Identify which cell holds the provided text, then report its (x, y) central coordinate. 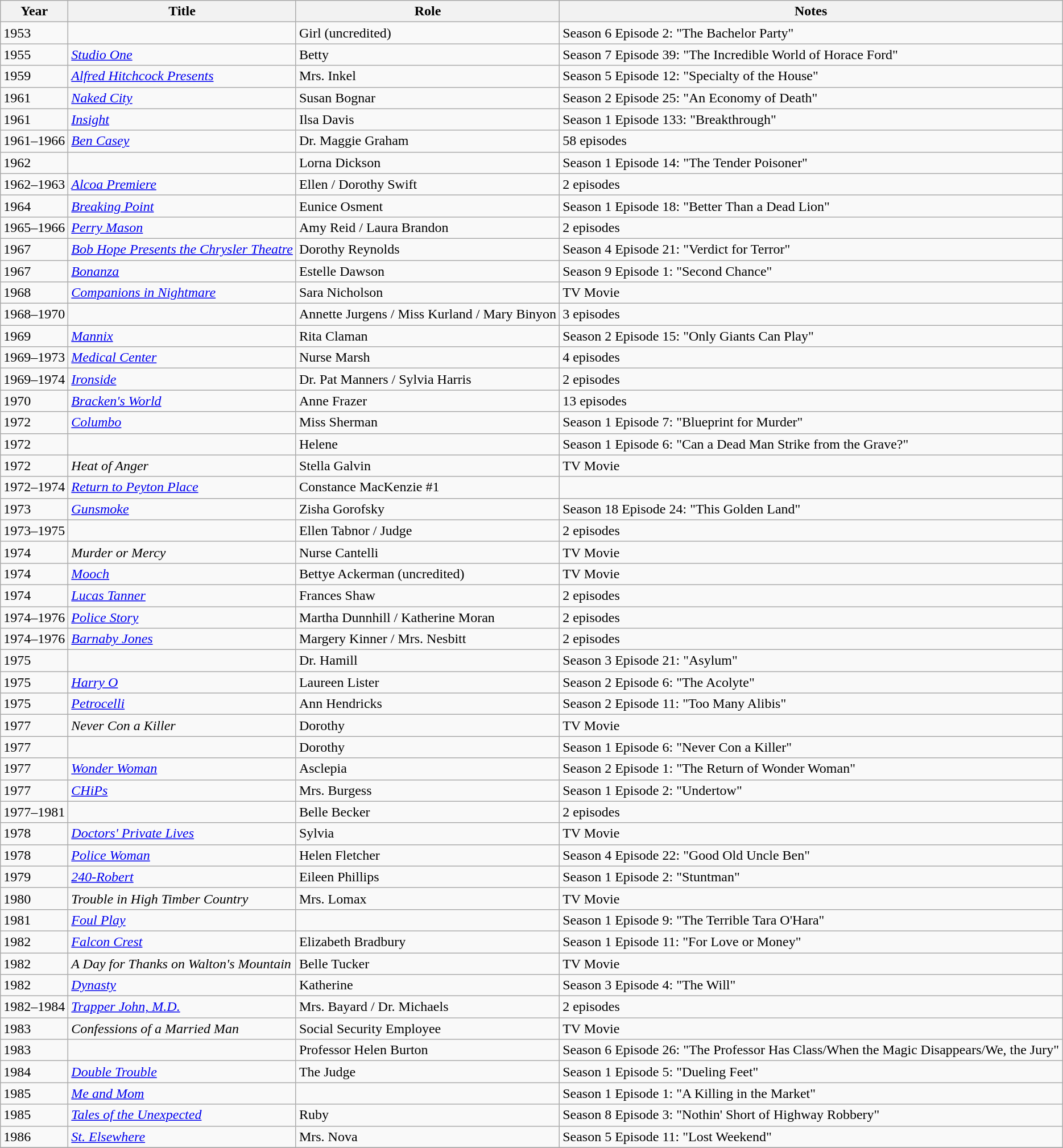
Ann Hendricks (428, 704)
Lorna Dickson (428, 163)
Perry Mason (182, 227)
1973 (34, 509)
Season 2 Episode 11: "Too Many Alibis" (811, 704)
Ben Casey (182, 141)
Bonanza (182, 271)
58 episodes (811, 141)
Susan Bognar (428, 98)
Falcon Crest (182, 942)
Constance MacKenzie #1 (428, 487)
Season 3 Episode 21: "Asylum" (811, 661)
1962–1963 (34, 184)
Never Con a Killer (182, 726)
Wonder Woman (182, 769)
1969–1973 (34, 358)
Betty (428, 55)
Medical Center (182, 358)
Mrs. Lomax (428, 898)
Mrs. Inkel (428, 76)
Season 5 Episode 11: "Lost Weekend" (811, 1137)
Ilsa Davis (428, 119)
Trouble in High Timber Country (182, 898)
Martha Dunnhill / Katherine Moran (428, 617)
1969–1974 (34, 379)
Nurse Marsh (428, 358)
Tales of the Unexpected (182, 1115)
Mannix (182, 336)
St. Elsewhere (182, 1137)
Amy Reid / Laura Brandon (428, 227)
The Judge (428, 1072)
Professor Helen Burton (428, 1050)
Bracken's World (182, 401)
Season 1 Episode 9: "The Terrible Tara O'Hara" (811, 920)
Zisha Gorofsky (428, 509)
Sara Nicholson (428, 293)
Season 2 Episode 25: "An Economy of Death" (811, 98)
Mrs. Nova (428, 1137)
Belle Tucker (428, 964)
Dorothy Reynolds (428, 249)
Stella Galvin (428, 466)
Season 1 Episode 6: "Never Con a Killer" (811, 747)
Police Woman (182, 855)
Helene (428, 444)
Double Trouble (182, 1072)
Police Story (182, 617)
1953 (34, 33)
Columbo (182, 422)
Season 1 Episode 11: "For Love or Money" (811, 942)
1964 (34, 206)
1968–1970 (34, 314)
Sylvia (428, 834)
Estelle Dawson (428, 271)
Role (428, 11)
Ellen Tabnor / Judge (428, 531)
Season 3 Episode 4: "The Will" (811, 985)
A Day for Thanks on Walton's Mountain (182, 964)
Season 1 Episode 1: "A Killing in the Market" (811, 1093)
Dynasty (182, 985)
Season 2 Episode 1: "The Return of Wonder Woman" (811, 769)
1981 (34, 920)
Confessions of a Married Man (182, 1029)
3 episodes (811, 314)
Barnaby Jones (182, 639)
Mooch (182, 574)
1961–1966 (34, 141)
1968 (34, 293)
1965–1966 (34, 227)
1973–1975 (34, 531)
1984 (34, 1072)
Season 1 Episode 133: "Breakthrough" (811, 119)
Naked City (182, 98)
1970 (34, 401)
Murder or Mercy (182, 552)
CHiPs (182, 790)
Frances Shaw (428, 595)
Return to Peyton Place (182, 487)
Helen Fletcher (428, 855)
Companions in Nightmare (182, 293)
Harry O (182, 682)
Ironside (182, 379)
Belle Becker (428, 812)
Social Security Employee (428, 1029)
Season 1 Episode 14: "The Tender Poisoner" (811, 163)
1986 (34, 1137)
Season 5 Episode 12: "Specialty of the House" (811, 76)
Season 1 Episode 6: "Can a Dead Man Strike from the Grave?" (811, 444)
1959 (34, 76)
Insight (182, 119)
Season 2 Episode 15: "Only Giants Can Play" (811, 336)
Dr. Maggie Graham (428, 141)
Margery Kinner / Mrs. Nesbitt (428, 639)
1955 (34, 55)
240-Robert (182, 877)
Alcoa Premiere (182, 184)
1969 (34, 336)
1982–1984 (34, 1007)
Season 1 Episode 7: "Blueprint for Murder" (811, 422)
Eileen Phillips (428, 877)
Gunsmoke (182, 509)
1980 (34, 898)
Season 6 Episode 2: "The Bachelor Party" (811, 33)
13 episodes (811, 401)
Asclepia (428, 769)
Breaking Point (182, 206)
Season 1 Episode 2: "Stuntman" (811, 877)
Trapper John, M.D. (182, 1007)
Foul Play (182, 920)
Laureen Lister (428, 682)
4 episodes (811, 358)
Bob Hope Presents the Chrysler Theatre (182, 249)
Season 4 Episode 21: "Verdict for Terror" (811, 249)
1977–1981 (34, 812)
Dr. Hamill (428, 661)
Season 2 Episode 6: "The Acolyte" (811, 682)
Ellen / Dorothy Swift (428, 184)
Petrocelli (182, 704)
Miss Sherman (428, 422)
Heat of Anger (182, 466)
Season 1 Episode 2: "Undertow" (811, 790)
Season 4 Episode 22: "Good Old Uncle Ben" (811, 855)
Annette Jurgens / Miss Kurland / Mary Binyon (428, 314)
Me and Mom (182, 1093)
Season 1 Episode 18: "Better Than a Dead Lion" (811, 206)
Season 7 Episode 39: "The Incredible World of Horace Ford" (811, 55)
Nurse Cantelli (428, 552)
Katherine (428, 985)
Bettye Ackerman (uncredited) (428, 574)
Rita Claman (428, 336)
1972–1974 (34, 487)
Elizabeth Bradbury (428, 942)
1962 (34, 163)
1979 (34, 877)
Alfred Hitchcock Presents (182, 76)
Anne Frazer (428, 401)
Dr. Pat Manners / Sylvia Harris (428, 379)
Lucas Tanner (182, 595)
Notes (811, 11)
Ruby (428, 1115)
Season 6 Episode 26: "The Professor Has Class/When the Magic Disappears/We, the Jury" (811, 1050)
Girl (uncredited) (428, 33)
Eunice Osment (428, 206)
Mrs. Burgess (428, 790)
Season 8 Episode 3: "Nothin' Short of Highway Robbery" (811, 1115)
Title (182, 11)
Studio One (182, 55)
Mrs. Bayard / Dr. Michaels (428, 1007)
Season 9 Episode 1: "Second Chance" (811, 271)
Season 18 Episode 24: "This Golden Land" (811, 509)
Doctors' Private Lives (182, 834)
Season 1 Episode 5: "Dueling Feet" (811, 1072)
Year (34, 11)
